Output the (x, y) coordinate of the center of the cell containing the given text.  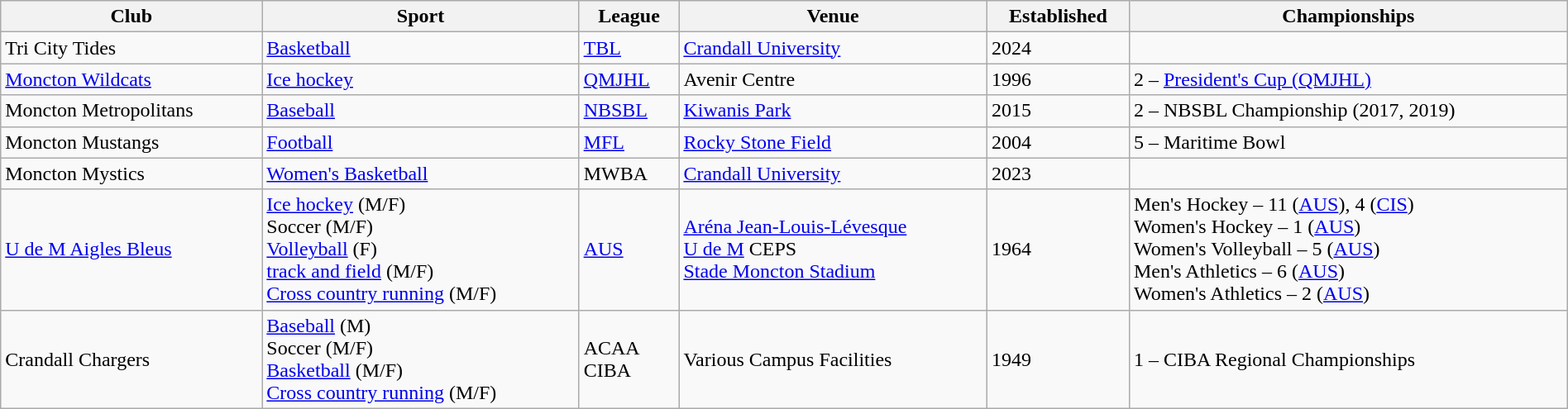
Tri City Tides (131, 48)
NBSBL (629, 111)
2004 (1058, 142)
1 – CIBA Regional Championships (1348, 359)
Established (1058, 17)
2024 (1058, 48)
Crandall Chargers (131, 359)
Basketball (420, 48)
Moncton Wildcats (131, 79)
QMJHL (629, 79)
Club (131, 17)
Rocky Stone Field (834, 142)
AUS (629, 250)
Moncton Metropolitans (131, 111)
2 – President's Cup (QMJHL) (1348, 79)
2015 (1058, 111)
Women's Basketball (420, 174)
5 – Maritime Bowl (1348, 142)
Moncton Mystics (131, 174)
TBL (629, 48)
League (629, 17)
Aréna Jean-Louis-Lévesque U de M CEPS Stade Moncton Stadium (834, 250)
Moncton Mustangs (131, 142)
MFL (629, 142)
U de M Aigles Bleus (131, 250)
MWBA (629, 174)
Baseball (M) Soccer (M/F) Basketball (M/F) Cross country running (M/F) (420, 359)
1949 (1058, 359)
ACAA CIBA (629, 359)
Ice hockey (420, 79)
Ice hockey (M/F) Soccer (M/F) Volleyball (F) track and field (M/F) Cross country running (M/F) (420, 250)
Championships (1348, 17)
2 – NBSBL Championship (2017, 2019) (1348, 111)
Sport (420, 17)
Avenir Centre (834, 79)
Kiwanis Park (834, 111)
Football (420, 142)
1964 (1058, 250)
Baseball (420, 111)
2023 (1058, 174)
Various Campus Facilities (834, 359)
1996 (1058, 79)
Venue (834, 17)
Men's Hockey – 11 (AUS), 4 (CIS) Women's Hockey – 1 (AUS) Women's Volleyball – 5 (AUS) Men's Athletics – 6 (AUS) Women's Athletics – 2 (AUS) (1348, 250)
